Provide the (x, y) coordinate of the cell's center where the given text is located.  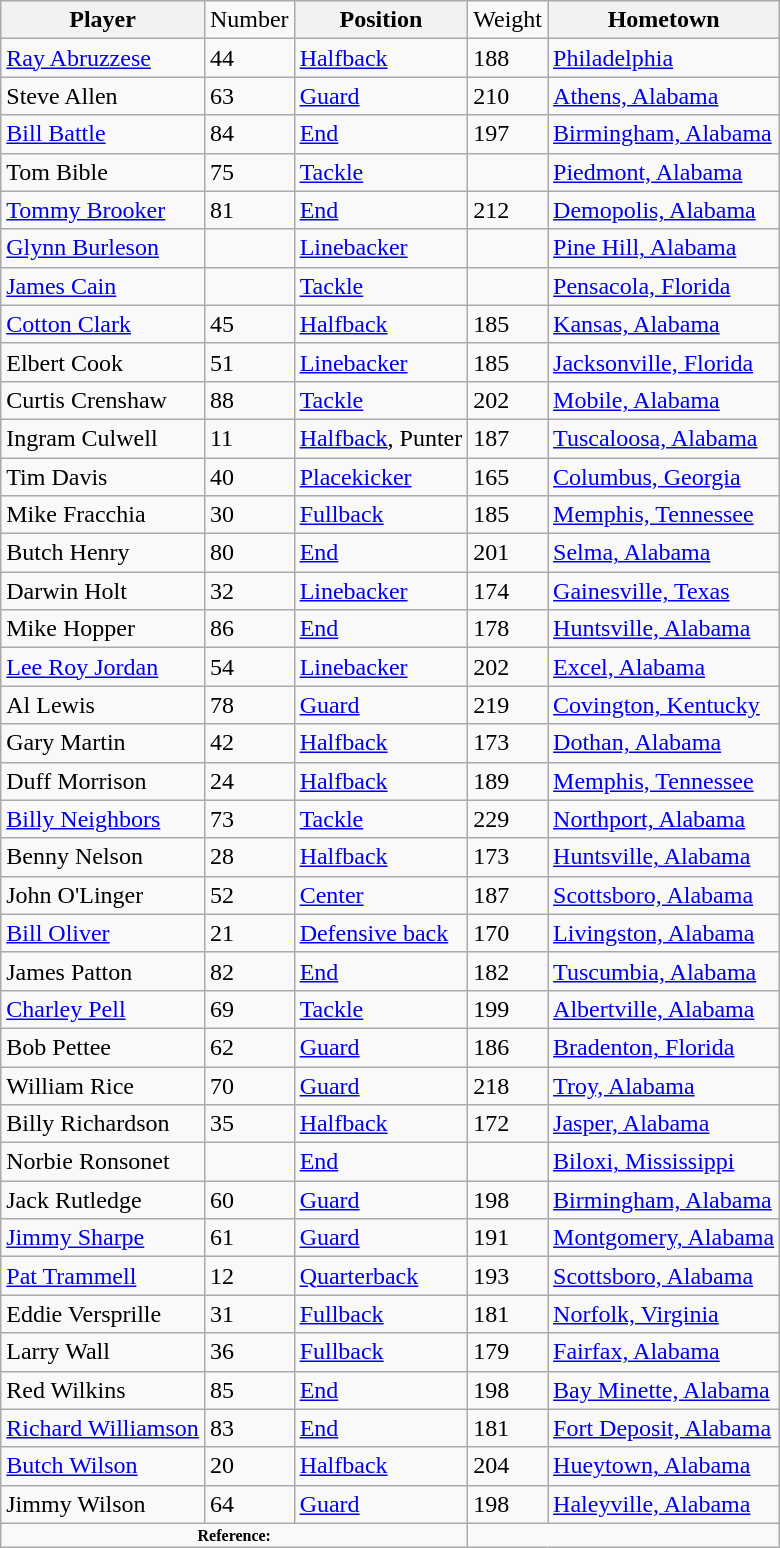
32 (249, 591)
78 (249, 705)
Butch Wilson (103, 1466)
24 (249, 781)
193 (508, 1276)
Hueytown, Alabama (664, 1466)
20 (249, 1466)
182 (508, 971)
Bradenton, Florida (664, 1047)
204 (508, 1466)
Kansas, Alabama (664, 324)
Mike Fracchia (103, 515)
Gainesville, Texas (664, 591)
Jack Rutledge (103, 1200)
Jimmy Wilson (103, 1504)
70 (249, 1085)
Tommy Brooker (103, 210)
Selma, Alabama (664, 553)
Lee Roy Jordan (103, 667)
88 (249, 400)
Billy Richardson (103, 1124)
Montgomery, Alabama (664, 1238)
73 (249, 819)
81 (249, 210)
44 (249, 58)
12 (249, 1276)
229 (508, 819)
Demopolis, Alabama (664, 210)
Biloxi, Mississippi (664, 1162)
201 (508, 553)
11 (249, 438)
Eddie Versprille (103, 1314)
Al Lewis (103, 705)
189 (508, 781)
186 (508, 1047)
69 (249, 1009)
Ingram Culwell (103, 438)
178 (508, 629)
40 (249, 477)
Butch Henry (103, 553)
Jasper, Alabama (664, 1124)
75 (249, 172)
Bill Battle (103, 134)
31 (249, 1314)
Quarterback (381, 1276)
83 (249, 1428)
Excel, Alabama (664, 667)
Glynn Burleson (103, 248)
Tuscaloosa, Alabama (664, 438)
218 (508, 1085)
51 (249, 362)
Athens, Alabama (664, 96)
172 (508, 1124)
Player (103, 20)
60 (249, 1200)
Hometown (664, 20)
191 (508, 1238)
Northport, Alabama (664, 819)
Richard Williamson (103, 1428)
Darwin Holt (103, 591)
Dothan, Alabama (664, 743)
85 (249, 1390)
Pine Hill, Alabama (664, 248)
64 (249, 1504)
Pensacola, Florida (664, 286)
Haleyville, Alabama (664, 1504)
54 (249, 667)
219 (508, 705)
36 (249, 1352)
Tuscumbia, Alabama (664, 971)
Ray Abruzzese (103, 58)
165 (508, 477)
21 (249, 933)
John O'Linger (103, 895)
Red Wilkins (103, 1390)
Jimmy Sharpe (103, 1238)
212 (508, 210)
Duff Morrison (103, 781)
Curtis Crenshaw (103, 400)
28 (249, 857)
62 (249, 1047)
Bay Minette, Alabama (664, 1390)
179 (508, 1352)
Charley Pell (103, 1009)
Albertville, Alabama (664, 1009)
Reference: (234, 1535)
Philadelphia (664, 58)
Jacksonville, Florida (664, 362)
61 (249, 1238)
Number (249, 20)
174 (508, 591)
Steve Allen (103, 96)
Columbus, Georgia (664, 477)
45 (249, 324)
Billy Neighbors (103, 819)
Tom Bible (103, 172)
Defensive back (381, 933)
Mobile, Alabama (664, 400)
Center (381, 895)
Cotton Clark (103, 324)
86 (249, 629)
42 (249, 743)
197 (508, 134)
82 (249, 971)
35 (249, 1124)
63 (249, 96)
Gary Martin (103, 743)
80 (249, 553)
James Patton (103, 971)
210 (508, 96)
Larry Wall (103, 1352)
Troy, Alabama (664, 1085)
James Cain (103, 286)
Pat Trammell (103, 1276)
188 (508, 58)
199 (508, 1009)
Tim Davis (103, 477)
Placekicker (381, 477)
Position (381, 20)
Mike Hopper (103, 629)
Norfolk, Virginia (664, 1314)
William Rice (103, 1085)
30 (249, 515)
Fairfax, Alabama (664, 1352)
Covington, Kentucky (664, 705)
52 (249, 895)
Bill Oliver (103, 933)
Livingston, Alabama (664, 933)
Elbert Cook (103, 362)
Norbie Ronsonet (103, 1162)
84 (249, 134)
170 (508, 933)
Fort Deposit, Alabama (664, 1428)
Benny Nelson (103, 857)
Piedmont, Alabama (664, 172)
Weight (508, 20)
Bob Pettee (103, 1047)
Halfback, Punter (381, 438)
